Capture the cell that displays the provided text and extract its [X, Y] central coordinate. 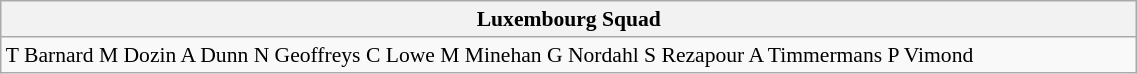
Luxembourg Squad [569, 19]
T Barnard M Dozin A Dunn N Geoffreys C Lowe M Minehan G Nordahl S Rezapour A Timmermans P Vimond [569, 55]
